For the text-containing cell, return its midpoint in [X, Y] coordinate format. 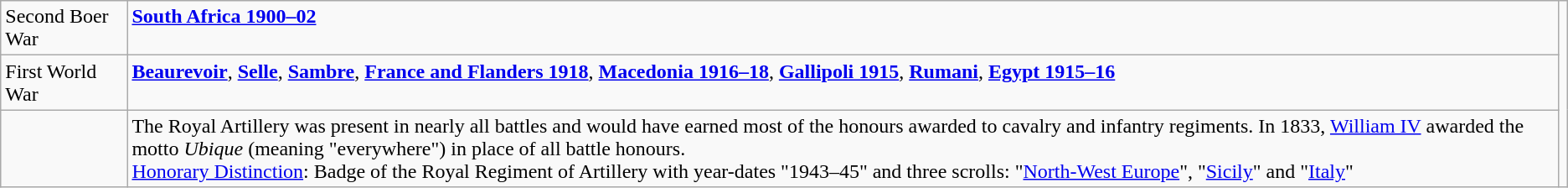
Beaurevoir, Selle, Sambre, France and Flanders 1918, Macedonia 1916–18, Gallipoli 1915, Rumani, Egypt 1915–16 [843, 82]
First World War [64, 82]
Second Boer War [64, 29]
South Africa 1900–02 [843, 29]
